Capture the cell that displays the provided text and extract its [X, Y] central coordinate. 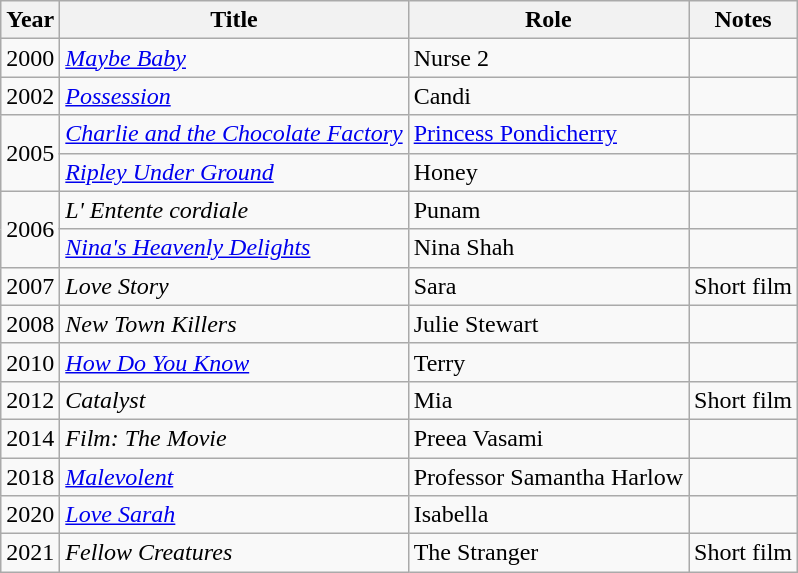
Honey [548, 172]
2021 [30, 553]
Ripley Under Ground [234, 172]
Punam [548, 210]
Princess Pondicherry [548, 134]
L' Entente cordiale [234, 210]
Possession [234, 96]
Isabella [548, 515]
Love Story [234, 286]
2018 [30, 477]
Catalyst [234, 400]
2002 [30, 96]
2006 [30, 229]
2007 [30, 286]
2005 [30, 153]
Sara [548, 286]
Film: The Movie [234, 438]
2012 [30, 400]
Year [30, 20]
Title [234, 20]
Role [548, 20]
Love Sarah [234, 515]
Maybe Baby [234, 58]
Nina's Heavenly Delights [234, 248]
Malevolent [234, 477]
2008 [30, 324]
Nina Shah [548, 248]
How Do You Know [234, 362]
2020 [30, 515]
Notes [742, 20]
Professor Samantha Harlow [548, 477]
Preea Vasami [548, 438]
Nurse 2 [548, 58]
Mia [548, 400]
Fellow Creatures [234, 553]
Charlie and the Chocolate Factory [234, 134]
Julie Stewart [548, 324]
2010 [30, 362]
New Town Killers [234, 324]
The Stranger [548, 553]
2014 [30, 438]
Terry [548, 362]
Candi [548, 96]
2000 [30, 58]
